Output the [X, Y] coordinate of the center of the cell containing the given text.  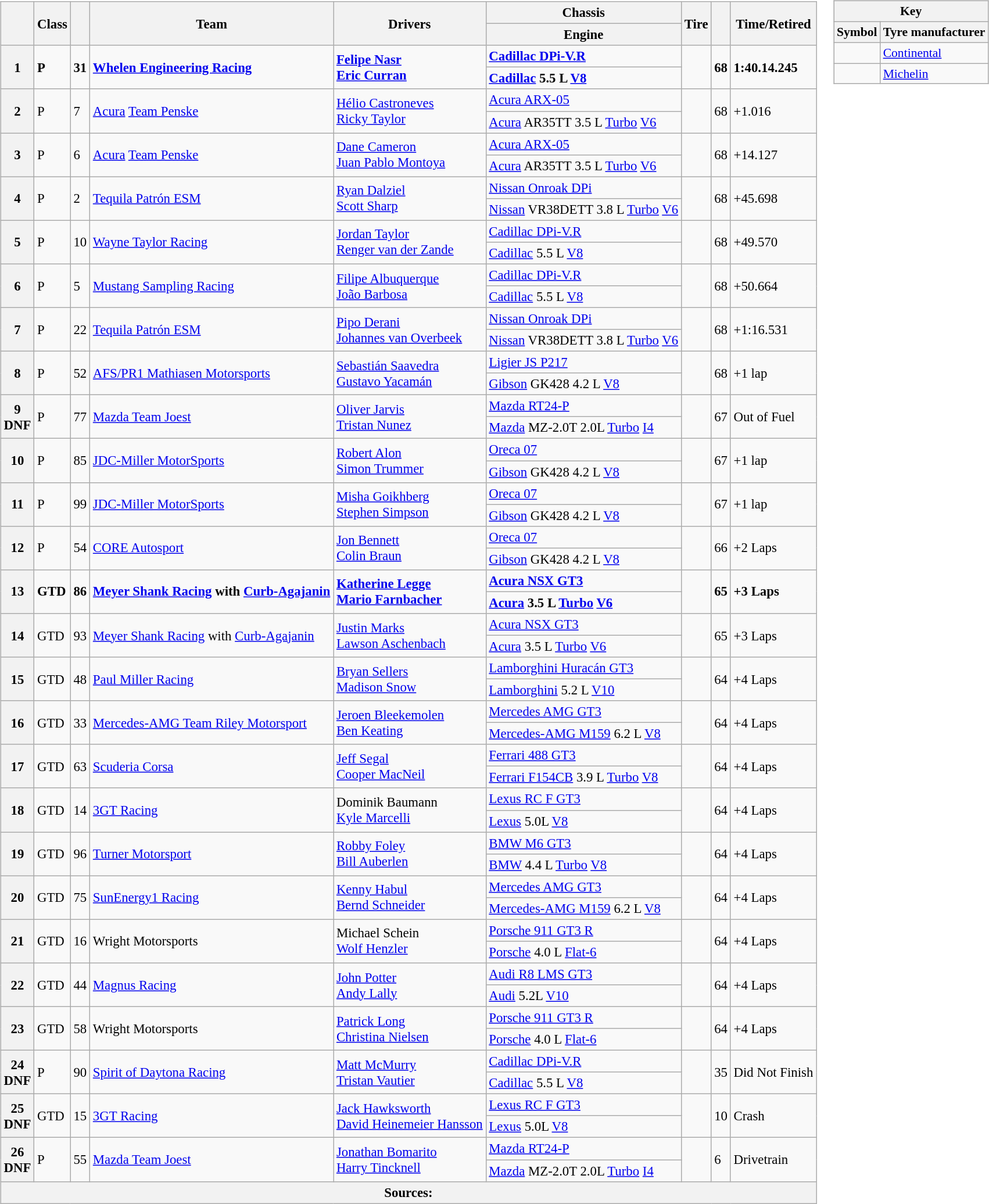
Key [911, 12]
BMW 4.4 L Turbo V8 [583, 865]
Lamborghini Huracán GT3 [583, 668]
Out of Fuel [773, 417]
96 [80, 854]
Turner Motorsport [212, 854]
+1:16.531 [773, 329]
AFS/PR1 Mathiasen Motorsports [212, 373]
3 [17, 155]
Scuderia Corsa [212, 766]
54 [80, 547]
Hélio Castroneves Ricky Taylor [410, 110]
Dominik Baumann Kyle Marcelli [410, 810]
24DNF [17, 1073]
52 [80, 373]
4 [17, 199]
Magnus Racing [212, 984]
13 [17, 592]
93 [80, 636]
Oliver Jarvis Tristan Nunez [410, 417]
11 [17, 504]
19 [17, 854]
Ferrari 488 GT3 [583, 755]
23 [17, 1029]
Kenny Habul Bernd Schneider [410, 897]
Lamborghini 5.2 L V10 [583, 690]
Filipe Albuquerque João Barbosa [410, 286]
Felipe Nasr Eric Curran [410, 67]
Audi R8 LMS GT3 [583, 974]
Ryan Dalziel Scott Sharp [410, 199]
Drivers [410, 23]
+49.570 [773, 242]
SunEnergy1 Racing [212, 897]
Sources: [408, 1192]
1 [17, 67]
Pipo Derani Johannes van Overbeek [410, 329]
9DNF [17, 417]
Jon Bennett Colin Braun [410, 547]
Symbol [857, 32]
+1.016 [773, 110]
26DNF [17, 1160]
Continental [934, 53]
Ferrari F154CB 3.9 L Turbo V8 [583, 777]
Whelen Engineering Racing [212, 67]
+45.698 [773, 199]
Misha Goikhberg Stephen Simpson [410, 504]
Did Not Finish [773, 1073]
86 [80, 592]
Engine [583, 35]
Michelin [934, 74]
33 [80, 723]
Katherine Legge Mario Farnbacher [410, 592]
21 [17, 941]
Chassis [583, 13]
Jeroen Bleekemolen Ben Keating [410, 723]
Jeff Segal Cooper MacNeil [410, 766]
Bryan Sellers Madison Snow [410, 679]
Ligier JS P217 [583, 363]
Spirit of Daytona Racing [212, 1073]
Time/Retired [773, 23]
1:40.14.245 [773, 67]
Audi 5.2L V10 [583, 996]
35 [721, 1073]
77 [80, 417]
44 [80, 984]
66 [721, 547]
+2 Laps [773, 547]
Robert Alon Simon Trummer [410, 460]
John Potter Andy Lally [410, 984]
Matt McMurry Tristan Vautier [410, 1073]
55 [80, 1160]
Wayne Taylor Racing [212, 242]
75 [80, 897]
58 [80, 1029]
Crash [773, 1116]
BMW M6 GT3 [583, 843]
99 [80, 504]
Sebastián Saavedra Gustavo Yacamán [410, 373]
17 [17, 766]
Mustang Sampling Racing [212, 286]
12 [17, 547]
Tyre manufacturer [934, 32]
8 [17, 373]
48 [80, 679]
Robby Foley Bill Auberlen [410, 854]
Jack Hawksworth David Heinemeier Hansson [410, 1116]
Justin Marks Lawson Aschenbach [410, 636]
Jonathan Bomarito Harry Tincknell [410, 1160]
20 [17, 897]
Class [52, 23]
+14.127 [773, 155]
+50.664 [773, 286]
Patrick Long Christina Nielsen [410, 1029]
Michael Schein Wolf Henzler [410, 941]
Paul Miller Racing [212, 679]
Drivetrain [773, 1160]
Tire [696, 23]
Jordan Taylor Renger van der Zande [410, 242]
85 [80, 460]
18 [17, 810]
63 [80, 766]
Team [212, 23]
25DNF [17, 1116]
31 [80, 67]
Dane Cameron Juan Pablo Montoya [410, 155]
Mercedes-AMG Team Riley Motorsport [212, 723]
CORE Autosport [212, 547]
90 [80, 1073]
